For the text-containing cell, return its midpoint in (x, y) coordinate format. 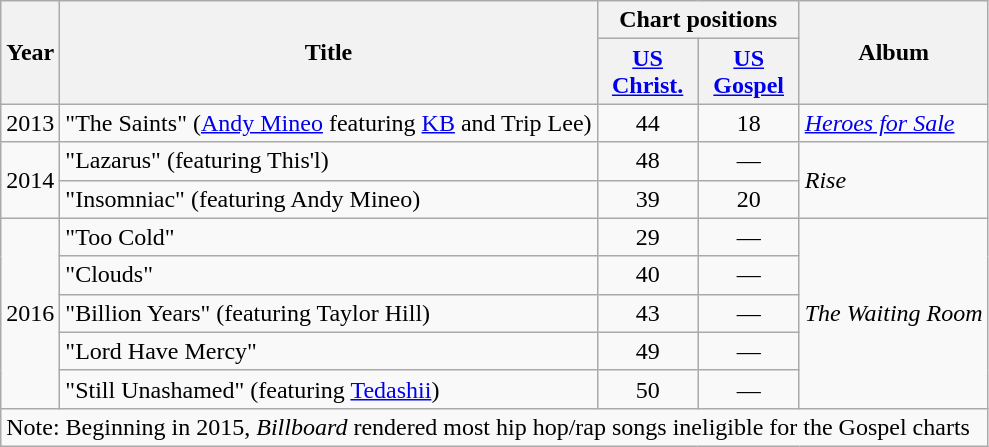
Rise (894, 180)
Heroes for Sale (894, 123)
"The Saints" (Andy Mineo featuring KB and Trip Lee) (328, 123)
2013 (30, 123)
39 (648, 199)
"Lazarus" (featuring This'l) (328, 161)
20 (748, 199)
"Billion Years" (featuring Taylor Hill) (328, 313)
Chart positions (698, 20)
US Gospel (748, 72)
Title (328, 52)
Year (30, 52)
"Lord Have Mercy" (328, 351)
2014 (30, 180)
"Insomniac" (featuring Andy Mineo) (328, 199)
44 (648, 123)
"Clouds" (328, 275)
50 (648, 389)
US Christ. (648, 72)
40 (648, 275)
43 (648, 313)
The Waiting Room (894, 313)
29 (648, 237)
48 (648, 161)
49 (648, 351)
"Still Unashamed" (featuring Tedashii) (328, 389)
Album (894, 52)
2016 (30, 313)
Note: Beginning in 2015, Billboard rendered most hip hop/rap songs ineligible for the Gospel charts (494, 427)
"Too Cold" (328, 237)
18 (748, 123)
